Search for the cell housing the specified text and yield its (x, y) center coordinate. 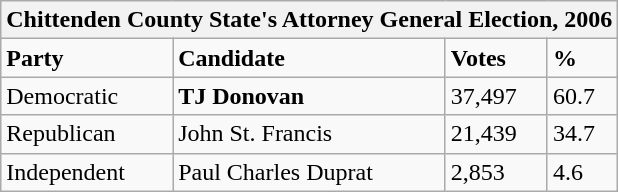
21,439 (496, 134)
Votes (496, 58)
Chittenden County State's Attorney General Election, 2006 (310, 20)
Republican (87, 134)
TJ Donovan (310, 96)
Paul Charles Duprat (310, 172)
34.7 (582, 134)
Democratic (87, 96)
2,853 (496, 172)
Party (87, 58)
37,497 (496, 96)
Candidate (310, 58)
Independent (87, 172)
4.6 (582, 172)
% (582, 58)
60.7 (582, 96)
John St. Francis (310, 134)
